Pinpoint the cell where the given text exists, returning its [x, y] midpoint coordinate. 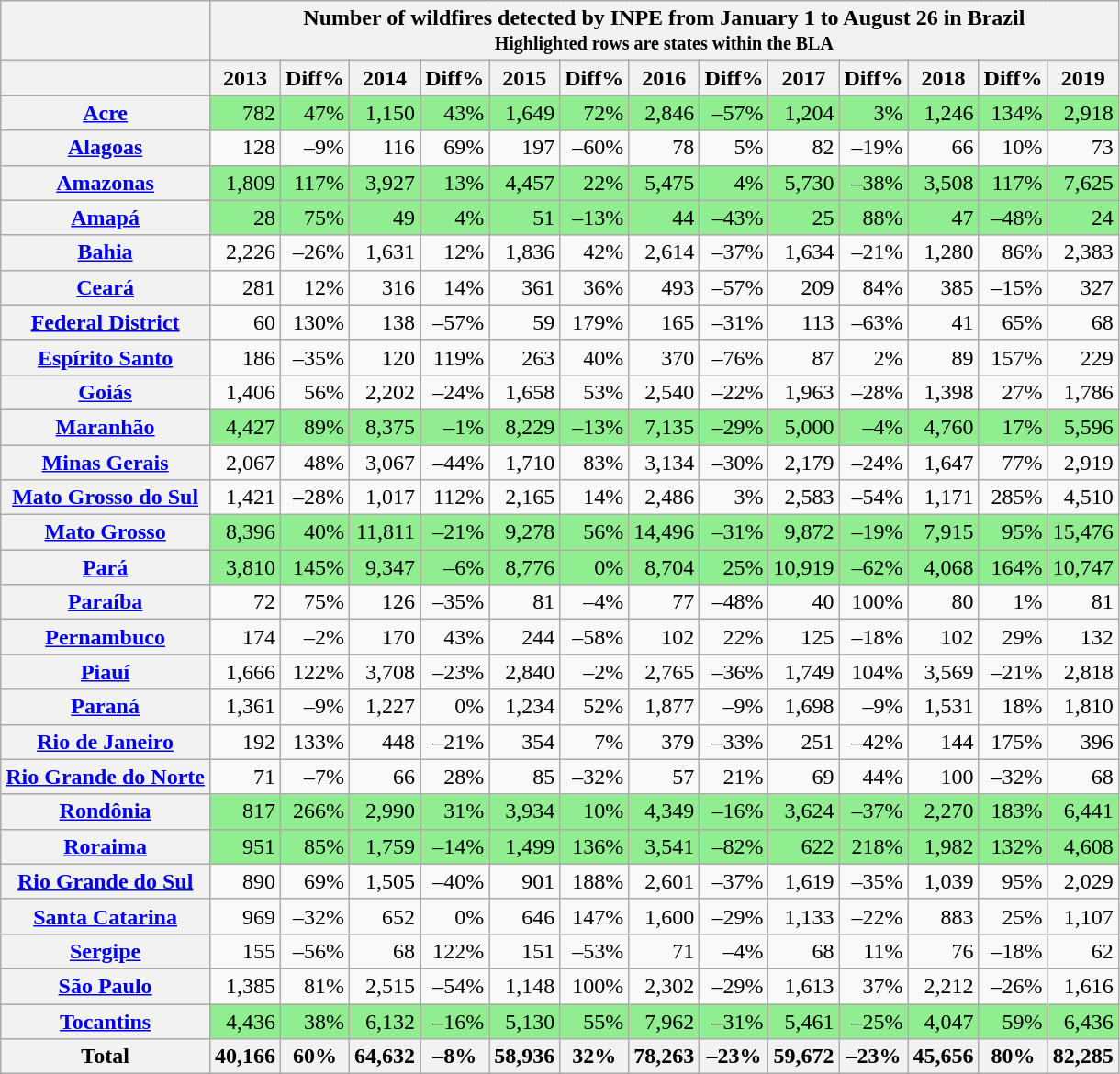
9,347 [386, 567]
–14% [455, 846]
209 [804, 287]
4,047 [944, 1022]
–15% [1014, 287]
361 [525, 287]
1,150 [386, 113]
9,872 [804, 532]
1,710 [525, 462]
1,385 [244, 986]
40,166 [244, 1057]
47% [316, 113]
1,421 [244, 498]
28% [455, 777]
42% [595, 252]
32% [595, 1057]
6,132 [386, 1022]
2015 [525, 78]
3,810 [244, 567]
–8% [455, 1057]
3,569 [944, 672]
48% [316, 462]
1,982 [944, 846]
2013 [244, 78]
646 [525, 916]
1,619 [804, 881]
652 [386, 916]
281 [244, 287]
1,204 [804, 113]
10,919 [804, 567]
138 [386, 322]
2,583 [804, 498]
3,541 [665, 846]
–58% [595, 637]
266% [316, 811]
77% [1014, 462]
7,625 [1083, 183]
Paraná [106, 707]
132 [1083, 637]
1,171 [944, 498]
1% [1014, 602]
901 [525, 881]
1,836 [525, 252]
2018 [944, 78]
7,135 [665, 427]
–1% [455, 427]
8,396 [244, 532]
2,990 [386, 811]
119% [455, 357]
–42% [874, 742]
2019 [1083, 78]
133% [316, 742]
145% [316, 567]
134% [1014, 113]
89 [944, 357]
85% [316, 846]
1,634 [804, 252]
2,765 [665, 672]
7,962 [665, 1022]
2,840 [525, 672]
52% [595, 707]
85 [525, 777]
175% [1014, 742]
448 [386, 742]
2,846 [665, 113]
4,436 [244, 1022]
5,000 [804, 427]
10,747 [1083, 567]
8,229 [525, 427]
Amapá [106, 218]
1,649 [525, 113]
69 [804, 777]
Roraima [106, 846]
18% [1014, 707]
327 [1083, 287]
80 [944, 602]
80% [1014, 1057]
244 [525, 637]
218% [874, 846]
Minas Gerais [106, 462]
Total [106, 1057]
1,810 [1083, 707]
2,202 [386, 392]
4,068 [944, 567]
883 [944, 916]
5,461 [804, 1022]
58,936 [525, 1057]
37% [874, 986]
Santa Catarina [106, 916]
4,608 [1083, 846]
890 [244, 881]
47 [944, 218]
4,457 [525, 183]
59% [1014, 1022]
2014 [386, 78]
Number of wildfires detected by INPE from January 1 to August 26 in BrazilHighlighted rows are states within the BLA [664, 31]
–63% [874, 322]
1,234 [525, 707]
–62% [874, 567]
155 [244, 951]
–25% [874, 1022]
2,486 [665, 498]
São Paulo [106, 986]
1,133 [804, 916]
782 [244, 113]
116 [386, 148]
493 [665, 287]
4,427 [244, 427]
2,540 [665, 392]
144 [944, 742]
44% [874, 777]
1,505 [386, 881]
5% [734, 148]
38% [316, 1022]
Maranhão [106, 427]
1,786 [1083, 392]
5,130 [525, 1022]
147% [595, 916]
Pará [106, 567]
263 [525, 357]
59,672 [804, 1057]
125 [804, 637]
5,475 [665, 183]
2,383 [1083, 252]
3,508 [944, 183]
157% [1014, 357]
3,934 [525, 811]
Tocantins [106, 1022]
817 [244, 811]
2,165 [525, 498]
2,029 [1083, 881]
969 [244, 916]
1,600 [665, 916]
4,760 [944, 427]
622 [804, 846]
–44% [455, 462]
2,601 [665, 881]
4,349 [665, 811]
183% [1014, 811]
2016 [665, 78]
64,632 [386, 1057]
4,510 [1083, 498]
82 [804, 148]
89% [316, 427]
1,017 [386, 498]
1,613 [804, 986]
Espírito Santo [106, 357]
77 [665, 602]
385 [944, 287]
396 [1083, 742]
112% [455, 498]
–43% [734, 218]
17% [1014, 427]
14,496 [665, 532]
3,067 [386, 462]
55% [595, 1022]
60 [244, 322]
170 [386, 637]
–36% [734, 672]
3,624 [804, 811]
1,227 [386, 707]
–56% [316, 951]
2,918 [1083, 113]
179% [595, 322]
1,647 [944, 462]
51 [525, 218]
2017 [804, 78]
2,212 [944, 986]
1,148 [525, 986]
29% [1014, 637]
57 [665, 777]
25 [804, 218]
86% [1014, 252]
11% [874, 951]
–7% [316, 777]
8,776 [525, 567]
1,398 [944, 392]
5,730 [804, 183]
1,877 [665, 707]
81% [316, 986]
76 [944, 951]
126 [386, 602]
53% [595, 392]
2,614 [665, 252]
–40% [455, 881]
28 [244, 218]
73 [1083, 148]
–30% [734, 462]
13% [455, 183]
1,406 [244, 392]
87 [804, 357]
1,280 [944, 252]
316 [386, 287]
1,631 [386, 252]
164% [1014, 567]
370 [665, 357]
3,927 [386, 183]
251 [804, 742]
–38% [874, 183]
27% [1014, 392]
59 [525, 322]
31% [455, 811]
174 [244, 637]
Paraíba [106, 602]
1,531 [944, 707]
82,285 [1083, 1057]
1,246 [944, 113]
Bahia [106, 252]
5,596 [1083, 427]
285% [1014, 498]
72% [595, 113]
Rio de Janeiro [106, 742]
132% [1014, 846]
78,263 [665, 1057]
2% [874, 357]
1,107 [1083, 916]
Goiás [106, 392]
1,499 [525, 846]
120 [386, 357]
21% [734, 777]
1,658 [525, 392]
1,963 [804, 392]
1,361 [244, 707]
Rondônia [106, 811]
2,919 [1083, 462]
6,441 [1083, 811]
7% [595, 742]
2,302 [665, 986]
36% [595, 287]
1,698 [804, 707]
–76% [734, 357]
84% [874, 287]
1,616 [1083, 986]
128 [244, 148]
1,759 [386, 846]
Alagoas [106, 148]
354 [525, 742]
2,270 [944, 811]
–82% [734, 846]
Mato Grosso do Sul [106, 498]
136% [595, 846]
8,375 [386, 427]
78 [665, 148]
60% [316, 1057]
379 [665, 742]
–33% [734, 742]
65% [1014, 322]
229 [1083, 357]
192 [244, 742]
62 [1083, 951]
186 [244, 357]
130% [316, 322]
–60% [595, 148]
Rio Grande do Sul [106, 881]
44 [665, 218]
Amazonas [106, 183]
72 [244, 602]
100 [944, 777]
Rio Grande do Norte [106, 777]
1,749 [804, 672]
–6% [455, 567]
3,708 [386, 672]
–53% [595, 951]
Mato Grosso [106, 532]
Pernambuco [106, 637]
49 [386, 218]
8,704 [665, 567]
188% [595, 881]
45,656 [944, 1057]
9,278 [525, 532]
104% [874, 672]
1,809 [244, 183]
7,915 [944, 532]
2,067 [244, 462]
83% [595, 462]
Sergipe [106, 951]
2,818 [1083, 672]
Acre [106, 113]
2,515 [386, 986]
Ceará [106, 287]
41 [944, 322]
11,811 [386, 532]
951 [244, 846]
197 [525, 148]
113 [804, 322]
15,476 [1083, 532]
165 [665, 322]
Federal District [106, 322]
88% [874, 218]
1,666 [244, 672]
3,134 [665, 462]
2,226 [244, 252]
24 [1083, 218]
40 [804, 602]
6,436 [1083, 1022]
2,179 [804, 462]
Piauí [106, 672]
1,039 [944, 881]
151 [525, 951]
